Scan for the cell matching the given text and deliver its (X, Y) coordinate at center. 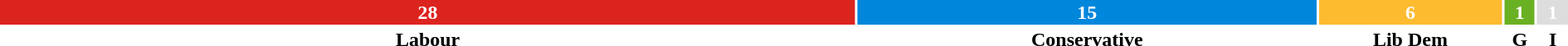
28 (428, 12)
6 (1410, 12)
15 (1087, 12)
